For the text-containing cell, return its midpoint in [x, y] coordinate format. 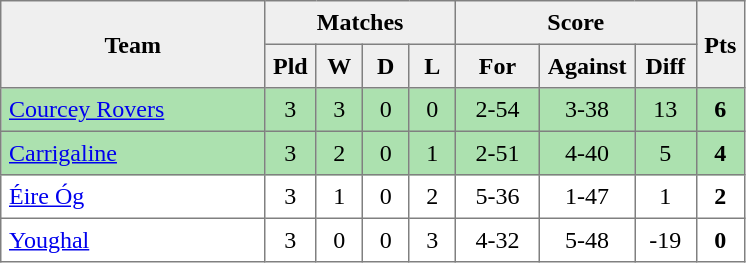
-19 [666, 240]
1-47 [586, 197]
Matches [360, 23]
Pld [290, 66]
Score [576, 23]
6 [720, 110]
5 [666, 153]
Team [133, 44]
Éire Óg [133, 197]
Courcey Rovers [133, 110]
For [497, 66]
4 [720, 153]
3-38 [586, 110]
4-32 [497, 240]
4-40 [586, 153]
D [385, 66]
Pts [720, 44]
W [339, 66]
2-54 [497, 110]
5-48 [586, 240]
13 [666, 110]
5-36 [497, 197]
Carrigaline [133, 153]
L [432, 66]
2-51 [497, 153]
Youghal [133, 240]
Diff [666, 66]
Against [586, 66]
